Locate the cell with the specified text and output its [x, y] center coordinate. 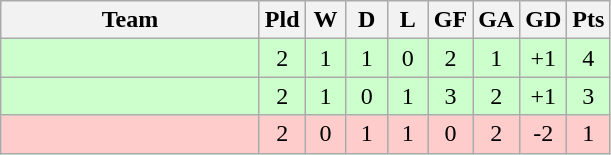
GD [544, 20]
L [408, 20]
GF [450, 20]
GA [496, 20]
Pld [282, 20]
D [366, 20]
W [326, 20]
4 [588, 58]
-2 [544, 134]
Pts [588, 20]
Team [130, 20]
